For the text-containing cell, return its midpoint in (x, y) coordinate format. 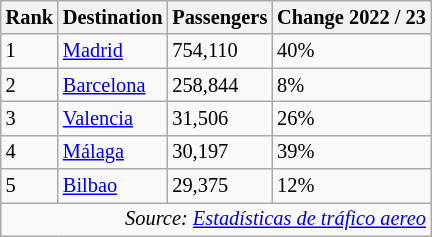
Rank (30, 17)
26% (352, 118)
12% (352, 186)
3 (30, 118)
Change 2022 / 23 (352, 17)
8% (352, 85)
754,110 (220, 51)
40% (352, 51)
258,844 (220, 85)
Madrid (112, 51)
Bilbao (112, 186)
29,375 (220, 186)
Valencia (112, 118)
1 (30, 51)
2 (30, 85)
31,506 (220, 118)
39% (352, 152)
30,197 (220, 152)
5 (30, 186)
4 (30, 152)
Destination (112, 17)
Passengers (220, 17)
Málaga (112, 152)
Barcelona (112, 85)
Source: Estadísticas de tráfico aereo (216, 219)
